Provide the (x, y) coordinate of the cell's center where the given text is located.  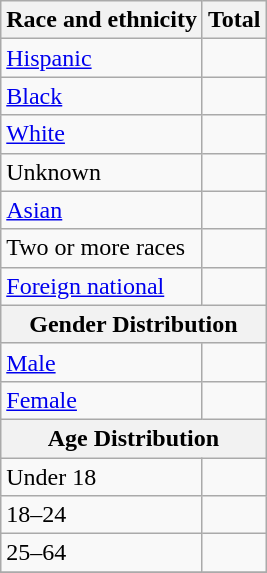
Hispanic (102, 58)
Unknown (102, 172)
Black (102, 96)
White (102, 134)
Under 18 (102, 477)
25–64 (102, 553)
Female (102, 400)
Age Distribution (134, 438)
Foreign national (102, 286)
Asian (102, 210)
18–24 (102, 515)
Race and ethnicity (102, 20)
Male (102, 362)
Two or more races (102, 248)
Total (234, 20)
Gender Distribution (134, 324)
